Provide the [X, Y] coordinate of the cell's center where the given text is located.  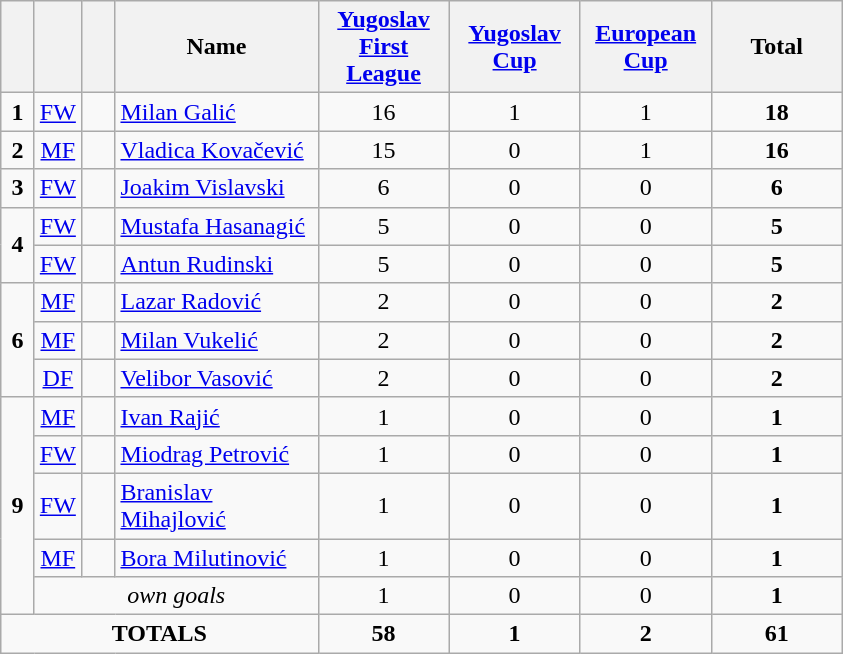
Joakim Vislavski [216, 188]
4 [18, 245]
61 [776, 634]
Miodrag Petrović [216, 454]
TOTALS [160, 634]
Ivan Rajić [216, 416]
DF [58, 378]
Total [776, 47]
Antun Rudinski [216, 264]
Lazar Radović [216, 302]
Bora Milutinović [216, 557]
Name [216, 47]
Mustafa Hasanagić [216, 226]
9 [18, 506]
15 [384, 150]
own goals [176, 596]
Milan Vukelić [216, 340]
Milan Galić [216, 112]
Velibor Vasović [216, 378]
Yugoslav Cup [514, 47]
Yugoslav First League [384, 47]
3 [18, 188]
Branislav Mihajlović [216, 506]
Vladica Kovačević [216, 150]
18 [776, 112]
58 [384, 634]
European Cup [646, 47]
